Find where the given text appears and provide that cell's center as (x, y) coordinate. 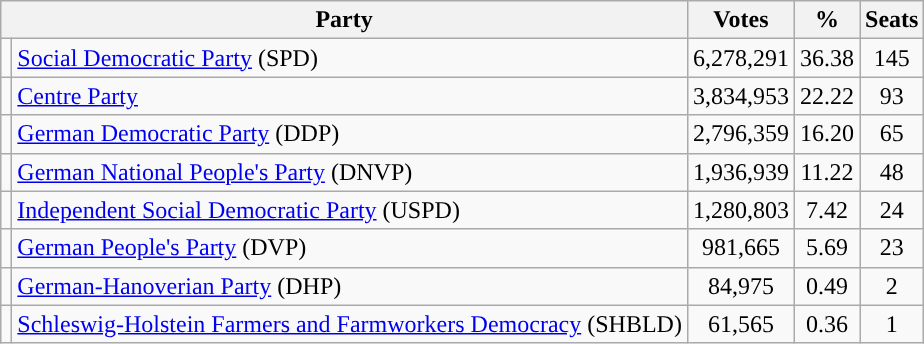
Seats (892, 20)
61,565 (740, 324)
German People's Party (DVP) (350, 248)
3,834,953 (740, 96)
6,278,291 (740, 58)
1 (892, 324)
% (826, 20)
23 (892, 248)
0.49 (826, 286)
5.69 (826, 248)
0.36 (826, 324)
48 (892, 172)
1,280,803 (740, 210)
2 (892, 286)
Social Democratic Party (SPD) (350, 58)
Votes (740, 20)
11.22 (826, 172)
16.20 (826, 134)
7.42 (826, 210)
Centre Party (350, 96)
65 (892, 134)
German Democratic Party (DDP) (350, 134)
Schleswig-Holstein Farmers and Farmworkers Democracy (SHBLD) (350, 324)
84,975 (740, 286)
Party (344, 20)
2,796,359 (740, 134)
1,936,939 (740, 172)
Independent Social Democratic Party (USPD) (350, 210)
981,665 (740, 248)
24 (892, 210)
93 (892, 96)
German National People's Party (DNVP) (350, 172)
145 (892, 58)
German-Hanoverian Party (DHP) (350, 286)
36.38 (826, 58)
22.22 (826, 96)
